Identify which cell holds the provided text, then report its [X, Y] central coordinate. 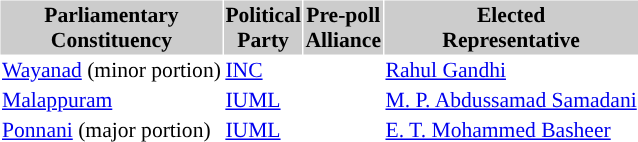
IUML [264, 100]
Political Party [264, 27]
Pre-poll Alliance [344, 27]
Malappuram [111, 100]
Wayanad (minor portion) [111, 70]
Rahul Gandhi [511, 70]
INC [264, 70]
Elected Representative [511, 27]
M. P. Abdussamad Samadani [511, 100]
Parliamentary Constituency [111, 27]
